Provide the (X, Y) coordinate of the cell's center where the given text is located.  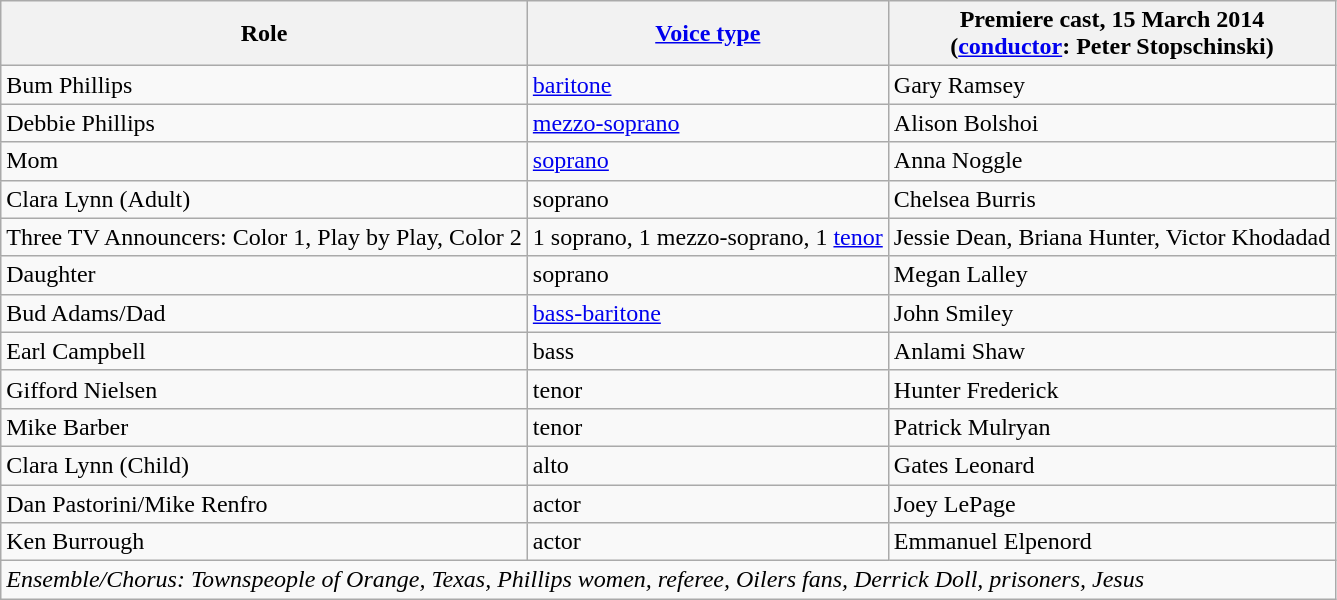
Mike Barber (264, 427)
Debbie Phillips (264, 123)
Alison Bolshoi (1112, 123)
Jessie Dean, Briana Hunter, Victor Khodadad (1112, 237)
Emmanuel Elpenord (1112, 542)
Megan Lalley (1112, 275)
Earl Campbell (264, 351)
Anlami Shaw (1112, 351)
Bum Phillips (264, 85)
Joey LePage (1112, 503)
Daughter (264, 275)
John Smiley (1112, 313)
Anna Noggle (1112, 161)
Role (264, 34)
Mom (264, 161)
baritone (708, 85)
Voice type (708, 34)
Premiere cast, 15 March 2014 (conductor: Peter Stopschinski) (1112, 34)
Three TV Announcers: Color 1, Play by Play, Color 2 (264, 237)
Gary Ramsey (1112, 85)
Clara Lynn (Adult) (264, 199)
Dan Pastorini/Mike Renfro (264, 503)
Clara Lynn (Child) (264, 465)
bass-baritone (708, 313)
bass (708, 351)
alto (708, 465)
Hunter Frederick (1112, 389)
Bud Adams/Dad (264, 313)
1 soprano, 1 mezzo-soprano, 1 tenor (708, 237)
mezzo-soprano (708, 123)
Gates Leonard (1112, 465)
Patrick Mulryan (1112, 427)
Gifford Nielsen (264, 389)
Chelsea Burris (1112, 199)
Ken Burrough (264, 542)
Ensemble/Chorus: Townspeople of Orange, Texas, Phillips women, referee, Oilers fans, Derrick Doll, prisoners, Jesus (668, 580)
